Pinpoint the cell where the given text exists, returning its (X, Y) midpoint coordinate. 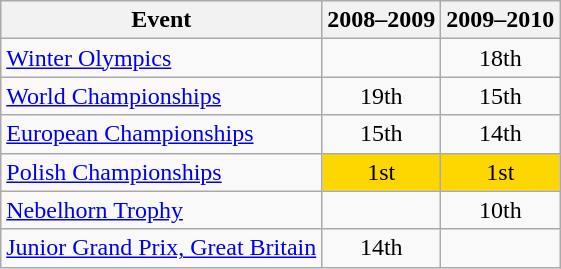
2008–2009 (382, 20)
10th (500, 210)
Polish Championships (162, 172)
Winter Olympics (162, 58)
18th (500, 58)
19th (382, 96)
2009–2010 (500, 20)
Event (162, 20)
Nebelhorn Trophy (162, 210)
World Championships (162, 96)
European Championships (162, 134)
Junior Grand Prix, Great Britain (162, 248)
